Capture the cell that displays the provided text and extract its (X, Y) central coordinate. 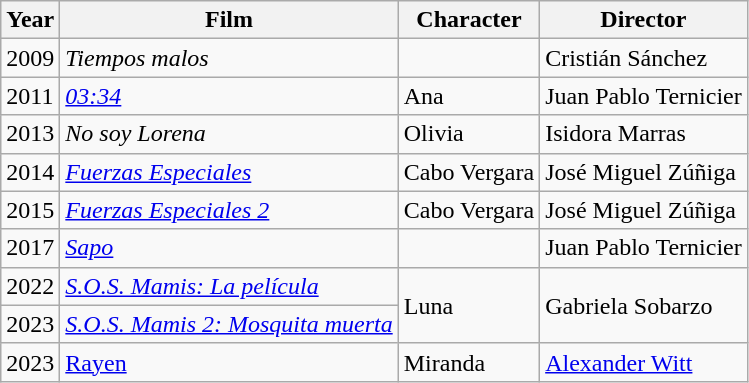
Rayen (229, 362)
Alexander Witt (644, 362)
2009 (30, 58)
Director (644, 20)
Gabriela Sobarzo (644, 305)
S.O.S. Mamis: La película (229, 286)
Sapo (229, 248)
03:34 (229, 96)
Ana (468, 96)
Year (30, 20)
2015 (30, 210)
Fuerzas Especiales 2 (229, 210)
2011 (30, 96)
Miranda (468, 362)
Olivia (468, 134)
2013 (30, 134)
2014 (30, 172)
Isidora Marras (644, 134)
Fuerzas Especiales (229, 172)
No soy Lorena (229, 134)
Luna (468, 305)
Tiempos malos (229, 58)
2022 (30, 286)
Cristián Sánchez (644, 58)
S.O.S. Mamis 2: Mosquita muerta (229, 324)
Film (229, 20)
2017 (30, 248)
Character (468, 20)
